Return [X, Y] of the center of cell containing provided text 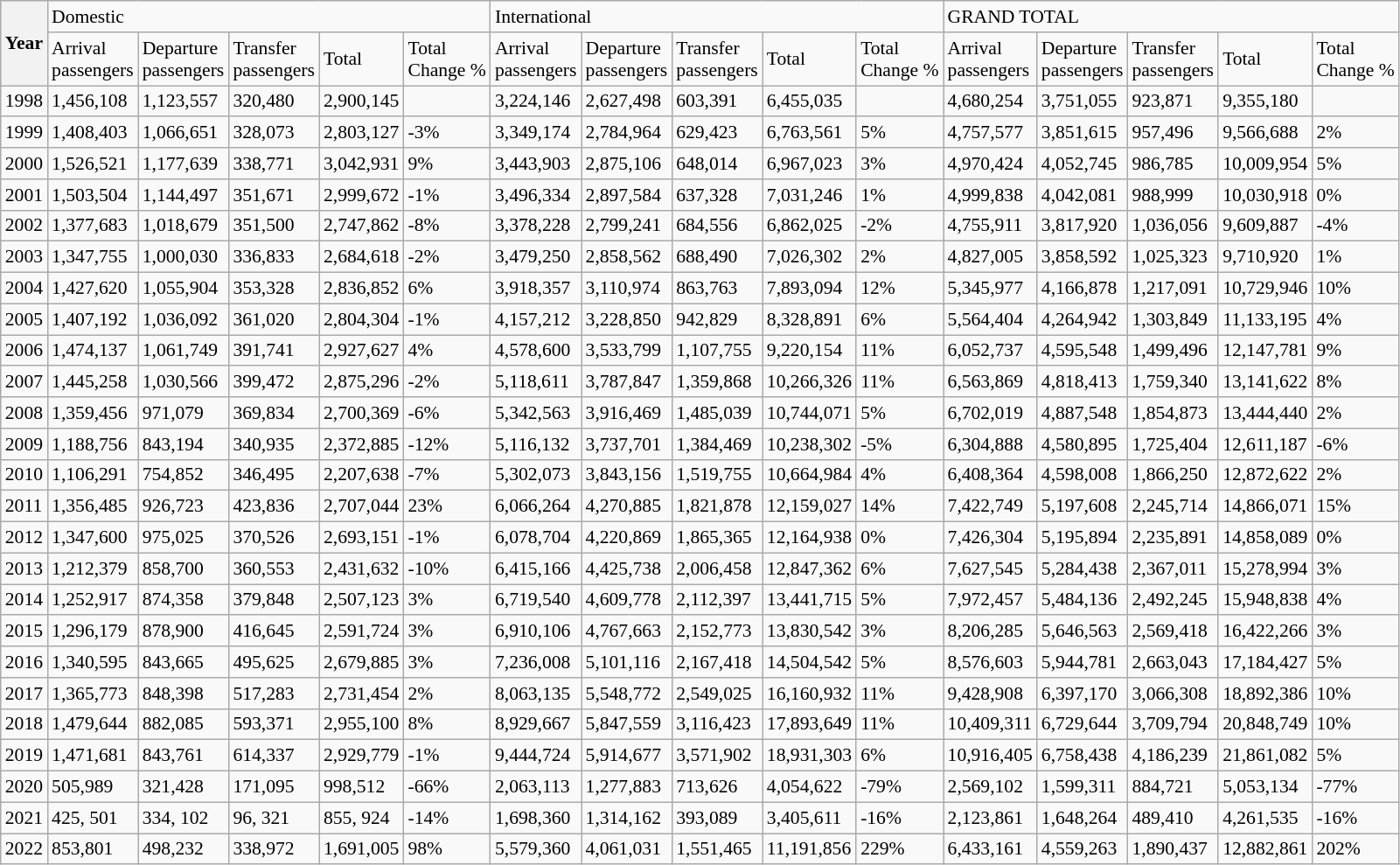
1,648,264 [1083, 818]
8,328,891 [810, 319]
4,598,008 [1083, 475]
1,445,258 [93, 382]
17,893,649 [810, 724]
3,224,146 [536, 101]
10,238,302 [810, 444]
3,817,920 [1083, 226]
843,194 [184, 444]
425, 501 [93, 818]
2016 [24, 662]
11,133,195 [1264, 319]
2011 [24, 506]
942,829 [717, 319]
6,563,869 [990, 382]
6,408,364 [990, 475]
7,893,094 [810, 289]
6,862,025 [810, 226]
2000 [24, 164]
1,030,566 [184, 382]
1,036,056 [1173, 226]
11,191,856 [810, 849]
1,314,162 [627, 818]
2,663,043 [1173, 662]
2,875,296 [361, 382]
1,144,497 [184, 195]
2,627,498 [627, 101]
3,787,847 [627, 382]
10,009,954 [1264, 164]
7,026,302 [810, 257]
6,304,888 [990, 444]
3,479,250 [536, 257]
2,927,627 [361, 351]
4,578,600 [536, 351]
4,261,535 [1264, 818]
3,443,903 [536, 164]
4,186,239 [1173, 756]
489,410 [1173, 818]
3,737,701 [627, 444]
7,031,246 [810, 195]
Domestic [269, 17]
1,303,849 [1173, 319]
International [717, 17]
15,278,994 [1264, 569]
1,061,749 [184, 351]
1,036,092 [184, 319]
2,875,106 [627, 164]
1,599,311 [1083, 787]
2,955,100 [361, 724]
1,526,521 [93, 164]
6,719,540 [536, 600]
21,861,082 [1264, 756]
2,747,862 [361, 226]
9,428,908 [990, 694]
957,496 [1173, 133]
926,723 [184, 506]
6,967,023 [810, 164]
4,757,577 [990, 133]
5,847,559 [627, 724]
14,858,089 [1264, 538]
346,495 [274, 475]
637,328 [717, 195]
4,887,548 [1083, 413]
1,123,557 [184, 101]
1,485,039 [717, 413]
3,378,228 [536, 226]
1,217,091 [1173, 289]
2017 [24, 694]
2022 [24, 849]
843,761 [184, 756]
-14% [446, 818]
986,785 [1173, 164]
-79% [899, 787]
2021 [24, 818]
9,566,688 [1264, 133]
5,197,608 [1083, 506]
5,284,438 [1083, 569]
12% [899, 289]
2,112,397 [717, 600]
15% [1355, 506]
1,456,108 [93, 101]
-3% [446, 133]
351,500 [274, 226]
13,444,440 [1264, 413]
1,384,469 [717, 444]
3,858,592 [1083, 257]
12,147,781 [1264, 351]
1,000,030 [184, 257]
3,066,308 [1173, 694]
423,836 [274, 506]
2001 [24, 195]
3,116,423 [717, 724]
848,398 [184, 694]
2,799,241 [627, 226]
6,052,737 [990, 351]
3,496,334 [536, 195]
-77% [1355, 787]
2,569,418 [1173, 631]
878,900 [184, 631]
7,422,749 [990, 506]
1,356,485 [93, 506]
1,296,179 [93, 631]
2003 [24, 257]
4,580,895 [1083, 444]
-7% [446, 475]
2012 [24, 538]
858,700 [184, 569]
1,691,005 [361, 849]
353,328 [274, 289]
5,195,894 [1083, 538]
361,020 [274, 319]
8,063,135 [536, 694]
12,164,938 [810, 538]
-8% [446, 226]
2,152,773 [717, 631]
4,680,254 [990, 101]
12,611,187 [1264, 444]
1,725,404 [1173, 444]
13,441,715 [810, 600]
1,106,291 [93, 475]
495,625 [274, 662]
688,490 [717, 257]
2,372,885 [361, 444]
1,212,379 [93, 569]
3,916,469 [627, 413]
1,479,644 [93, 724]
GRAND TOTAL [1172, 17]
1,407,192 [93, 319]
2,235,891 [1173, 538]
843,665 [184, 662]
1,427,620 [93, 289]
14,866,071 [1264, 506]
16,160,932 [810, 694]
391,741 [274, 351]
4,970,424 [990, 164]
10,409,311 [990, 724]
1,359,868 [717, 382]
1,252,917 [93, 600]
603,391 [717, 101]
4,559,263 [1083, 849]
5,342,563 [536, 413]
2010 [24, 475]
2,693,151 [361, 538]
360,553 [274, 569]
2,167,418 [717, 662]
3,851,615 [1083, 133]
5,116,132 [536, 444]
416,645 [274, 631]
2,684,618 [361, 257]
2015 [24, 631]
4,054,622 [810, 787]
1,821,878 [717, 506]
2005 [24, 319]
7,236,008 [536, 662]
23% [446, 506]
2,492,245 [1173, 600]
874,358 [184, 600]
351,671 [274, 195]
8,576,603 [990, 662]
5,646,563 [1083, 631]
1,347,755 [93, 257]
10,030,918 [1264, 195]
629,423 [717, 133]
3,709,794 [1173, 724]
202% [1355, 849]
-66% [446, 787]
14% [899, 506]
4,042,081 [1083, 195]
6,397,170 [1083, 694]
7,426,304 [990, 538]
4,061,031 [627, 849]
1999 [24, 133]
614,337 [274, 756]
5,053,134 [1264, 787]
4,220,869 [627, 538]
5,914,677 [627, 756]
6,455,035 [810, 101]
4,818,413 [1083, 382]
338,771 [274, 164]
2,507,123 [361, 600]
8,206,285 [990, 631]
2,569,102 [990, 787]
370,526 [274, 538]
2,731,454 [361, 694]
4,052,745 [1083, 164]
1,055,904 [184, 289]
517,283 [274, 694]
1,503,504 [93, 195]
369,834 [274, 413]
5,579,360 [536, 849]
328,073 [274, 133]
1,340,595 [93, 662]
2007 [24, 382]
7,972,457 [990, 600]
1,890,437 [1173, 849]
10,916,405 [990, 756]
2,367,011 [1173, 569]
1,018,679 [184, 226]
5,118,611 [536, 382]
498,232 [184, 849]
3,228,850 [627, 319]
2,006,458 [717, 569]
3,918,357 [536, 289]
6,415,166 [536, 569]
340,935 [274, 444]
1,107,755 [717, 351]
988,999 [1173, 195]
923,871 [1173, 101]
20,848,749 [1264, 724]
6,066,264 [536, 506]
3,042,931 [361, 164]
1,365,773 [93, 694]
2018 [24, 724]
2,207,638 [361, 475]
13,830,542 [810, 631]
884,721 [1173, 787]
96, 321 [274, 818]
-4% [1355, 226]
379,848 [274, 600]
10,729,946 [1264, 289]
1,471,681 [93, 756]
336,833 [274, 257]
320,480 [274, 101]
10,664,984 [810, 475]
975,025 [184, 538]
4,166,878 [1083, 289]
5,101,116 [627, 662]
2,929,779 [361, 756]
9,444,724 [536, 756]
18,931,303 [810, 756]
2002 [24, 226]
1,347,600 [93, 538]
6,702,019 [990, 413]
713,626 [717, 787]
2009 [24, 444]
2020 [24, 787]
1,865,365 [717, 538]
863,763 [717, 289]
1,866,250 [1173, 475]
9,220,154 [810, 351]
3,405,611 [810, 818]
2,858,562 [627, 257]
6,433,161 [990, 849]
Year [24, 44]
4,999,838 [990, 195]
14,504,542 [810, 662]
3,571,902 [717, 756]
1,277,883 [627, 787]
6,729,644 [1083, 724]
505,989 [93, 787]
1,698,360 [536, 818]
2004 [24, 289]
2014 [24, 600]
16,422,266 [1264, 631]
399,472 [274, 382]
2,245,714 [1173, 506]
754,852 [184, 475]
2,804,304 [361, 319]
4,595,548 [1083, 351]
1,377,683 [93, 226]
229% [899, 849]
998,512 [361, 787]
7,627,545 [990, 569]
171,095 [274, 787]
1,066,651 [184, 133]
17,184,427 [1264, 662]
4,264,942 [1083, 319]
853,801 [93, 849]
3,110,974 [627, 289]
6,078,704 [536, 538]
4,827,005 [990, 257]
3,843,156 [627, 475]
10,266,326 [810, 382]
9,710,920 [1264, 257]
9,609,887 [1264, 226]
12,882,861 [1264, 849]
6,763,561 [810, 133]
98% [446, 849]
338,972 [274, 849]
2008 [24, 413]
1,025,323 [1173, 257]
2019 [24, 756]
2,707,044 [361, 506]
2,784,964 [627, 133]
1,551,465 [717, 849]
4,755,911 [990, 226]
1,474,137 [93, 351]
2013 [24, 569]
2,591,724 [361, 631]
2,897,584 [627, 195]
2,063,113 [536, 787]
2006 [24, 351]
10,744,071 [810, 413]
2,999,672 [361, 195]
1,519,755 [717, 475]
971,079 [184, 413]
648,014 [717, 164]
393,089 [717, 818]
5,345,977 [990, 289]
882,085 [184, 724]
3,349,174 [536, 133]
1,408,403 [93, 133]
321,428 [184, 787]
593,371 [274, 724]
2,431,632 [361, 569]
6,910,106 [536, 631]
6,758,438 [1083, 756]
2,900,145 [361, 101]
855, 924 [361, 818]
-10% [446, 569]
2,700,369 [361, 413]
5,302,073 [536, 475]
334, 102 [184, 818]
5,944,781 [1083, 662]
1,177,639 [184, 164]
2,123,861 [990, 818]
5,484,136 [1083, 600]
1,854,873 [1173, 413]
3,533,799 [627, 351]
-5% [899, 444]
1,359,456 [93, 413]
5,564,404 [990, 319]
2,679,885 [361, 662]
15,948,838 [1264, 600]
12,872,622 [1264, 475]
2,549,025 [717, 694]
18,892,386 [1264, 694]
4,609,778 [627, 600]
1,499,496 [1173, 351]
3,751,055 [1083, 101]
13,141,622 [1264, 382]
4,767,663 [627, 631]
1998 [24, 101]
4,270,885 [627, 506]
4,425,738 [627, 569]
9,355,180 [1264, 101]
1,188,756 [93, 444]
-12% [446, 444]
1,759,340 [1173, 382]
12,847,362 [810, 569]
12,159,027 [810, 506]
684,556 [717, 226]
2,836,852 [361, 289]
8,929,667 [536, 724]
4,157,212 [536, 319]
5,548,772 [627, 694]
2,803,127 [361, 133]
